Return [X, Y] of the center of cell containing provided text 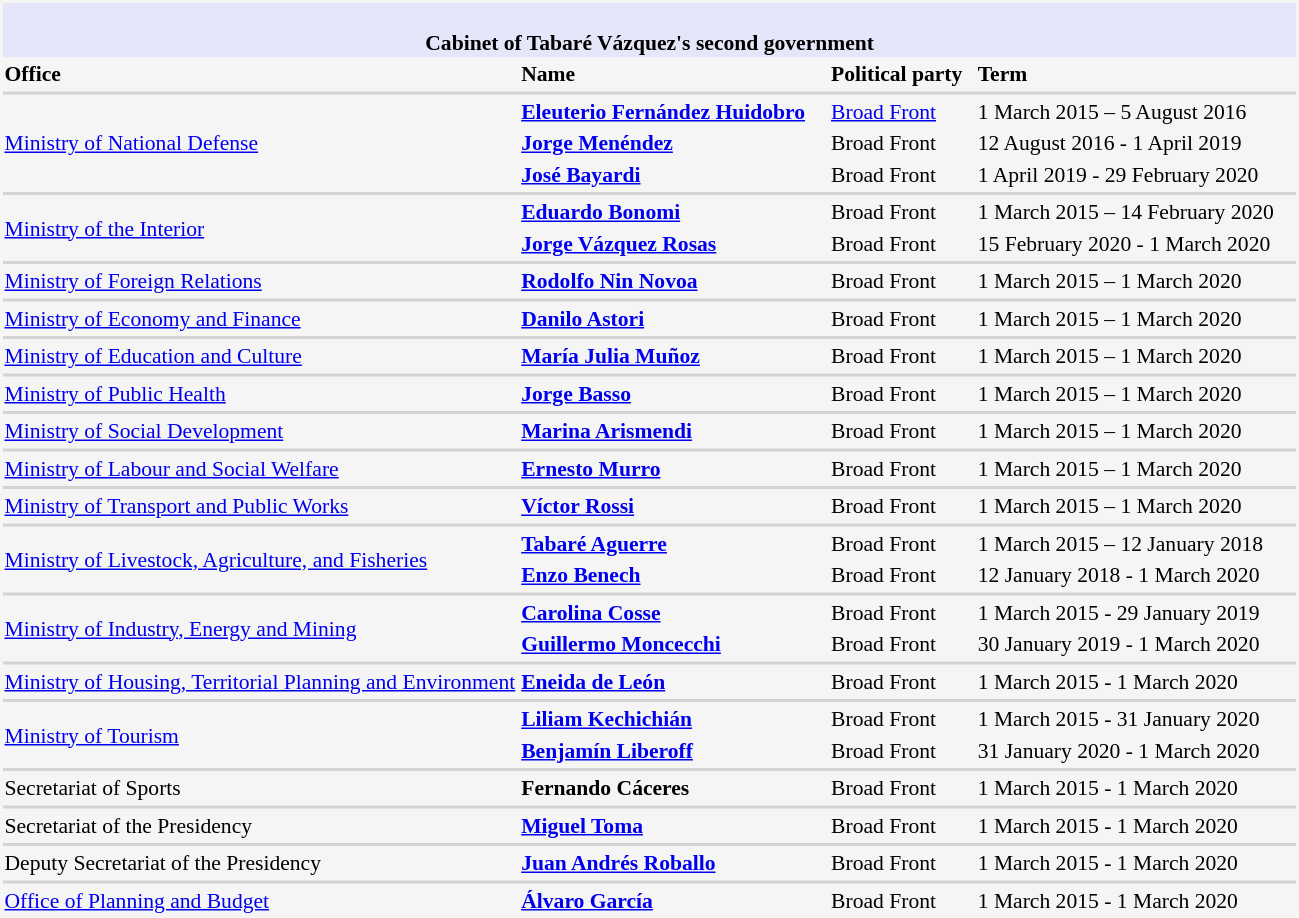
Office [260, 74]
Ministry of Industry, Energy and Mining [260, 628]
Ernesto Murro [674, 468]
Danilo Astori [674, 318]
Political party [902, 74]
31 January 2020 - 1 March 2020 [1136, 750]
Eleuterio Fernández Huidobro [674, 112]
Liliam Kechichián [674, 719]
Carolina Cosse [674, 612]
Fernando Cáceres [674, 788]
Eneida de León [674, 682]
30 January 2019 - 1 March 2020 [1136, 644]
Ministry of Tourism [260, 735]
Secretariat of the Presidency [260, 826]
12 August 2016 - 1 April 2019 [1136, 143]
Benjamín Liberoff [674, 750]
Juan Andrés Roballo [674, 863]
Deputy Secretariat of the Presidency [260, 863]
1 March 2015 – 5 August 2016 [1136, 112]
Miguel Toma [674, 826]
Name [674, 74]
Víctor Rossi [674, 506]
Ministry of Transport and Public Works [260, 506]
1 March 2015 - 31 January 2020 [1136, 719]
Ministry of Labour and Social Welfare [260, 468]
1 March 2015 – 14 February 2020 [1136, 212]
15 February 2020 - 1 March 2020 [1136, 244]
Marina Arismendi [674, 431]
Ministry of Social Development [260, 431]
Secretariat of Sports [260, 788]
Álvaro García [674, 900]
Tabaré Aguerre [674, 544]
Ministry of National Defense [260, 144]
Ministry of Education and Culture [260, 356]
Guillermo Moncecchi [674, 644]
Enzo Benech [674, 575]
Office of Planning and Budget [260, 900]
Cabinet of Tabaré Vázquez's second government [650, 30]
Eduardo Bonomi [674, 212]
María Julia Muñoz [674, 356]
Ministry of Livestock, Agriculture, and Fisheries [260, 560]
12 January 2018 - 1 March 2020 [1136, 575]
Jorge Basso [674, 394]
Ministry of Economy and Finance [260, 318]
Jorge Vázquez Rosas [674, 244]
Jorge Menéndez [674, 143]
1 March 2015 - 29 January 2019 [1136, 612]
Rodolfo Nin Novoa [674, 281]
Term [1136, 74]
Ministry of Public Health [260, 394]
José Bayardi [674, 174]
1 April 2019 - 29 February 2020 [1136, 174]
1 March 2015 – 12 January 2018 [1136, 544]
Ministry of Foreign Relations [260, 281]
Ministry of the Interior [260, 228]
Ministry of Housing, Territorial Planning and Environment [260, 682]
